Pinpoint the cell where the given text exists, returning its (x, y) midpoint coordinate. 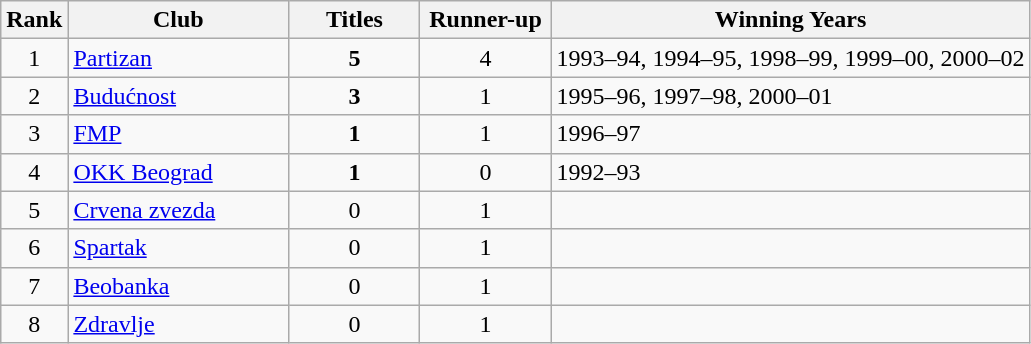
OKK Beograd (178, 172)
Spartak (178, 248)
Zdravlje (178, 324)
Rank (34, 20)
8 (34, 324)
2 (34, 96)
Club (178, 20)
FMP (178, 134)
Winning Years (790, 20)
1993–94, 1994–95, 1998–99, 1999–00, 2000–02 (790, 58)
1996–97 (790, 134)
6 (34, 248)
7 (34, 286)
Budućnost (178, 96)
Beobanka (178, 286)
Titles (354, 20)
1995–96, 1997–98, 2000–01 (790, 96)
1992–93 (790, 172)
Crvena zvezda (178, 210)
Runner-up (486, 20)
Partizan (178, 58)
